Return the [x, y] coordinate for the center point of the cell that contains the specified text.  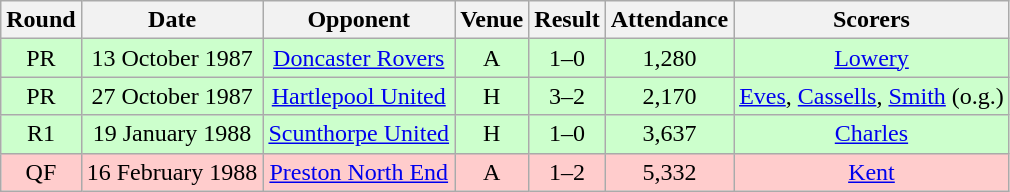
Scorers [872, 20]
Doncaster Rovers [359, 58]
Preston North End [359, 172]
Eves, Cassells, Smith (o.g.) [872, 96]
Attendance [669, 20]
13 October 1987 [172, 58]
Scunthorpe United [359, 134]
Charles [872, 134]
16 February 1988 [172, 172]
5,332 [669, 172]
1–2 [567, 172]
QF [41, 172]
3–2 [567, 96]
Date [172, 20]
Hartlepool United [359, 96]
2,170 [669, 96]
Venue [492, 20]
3,637 [669, 134]
19 January 1988 [172, 134]
Kent [872, 172]
R1 [41, 134]
1,280 [669, 58]
Round [41, 20]
Result [567, 20]
27 October 1987 [172, 96]
Lowery [872, 58]
Opponent [359, 20]
